Provide the [x, y] coordinate of the cell's center where the given text is located.  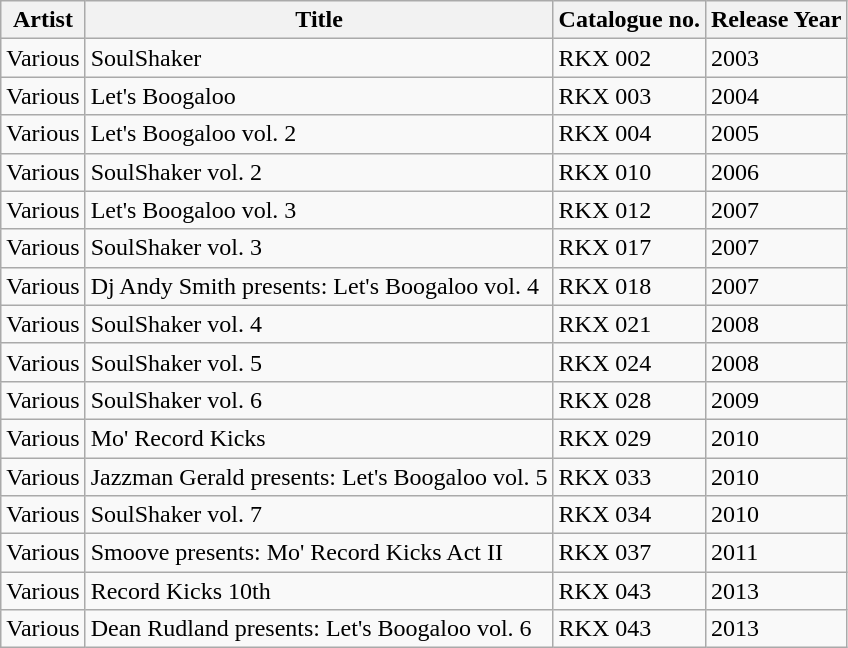
RKX 010 [629, 172]
2006 [776, 172]
Artist [43, 20]
Jazzman Gerald presents: Let's Boogaloo vol. 5 [319, 477]
Let's Boogaloo vol. 2 [319, 134]
RKX 003 [629, 96]
2009 [776, 400]
Smoove presents: Mo' Record Kicks Act II [319, 553]
Let's Boogaloo vol. 3 [319, 210]
2004 [776, 96]
Let's Boogaloo [319, 96]
RKX 034 [629, 515]
RKX 002 [629, 58]
SoulShaker vol. 3 [319, 248]
RKX 017 [629, 248]
RKX 024 [629, 362]
Dean Rudland presents: Let's Boogaloo vol. 6 [319, 629]
RKX 018 [629, 286]
SoulShaker [319, 58]
RKX 012 [629, 210]
RKX 037 [629, 553]
2011 [776, 553]
2005 [776, 134]
2003 [776, 58]
Title [319, 20]
Record Kicks 10th [319, 591]
RKX 033 [629, 477]
SoulShaker vol. 5 [319, 362]
RKX 029 [629, 438]
RKX 028 [629, 400]
SoulShaker vol. 6 [319, 400]
RKX 004 [629, 134]
Catalogue no. [629, 20]
Release Year [776, 20]
SoulShaker vol. 4 [319, 324]
Mo' Record Kicks [319, 438]
SoulShaker vol. 2 [319, 172]
SoulShaker vol. 7 [319, 515]
Dj Andy Smith presents: Let's Boogaloo vol. 4 [319, 286]
RKX 021 [629, 324]
